For the text-containing cell, return its midpoint in [x, y] coordinate format. 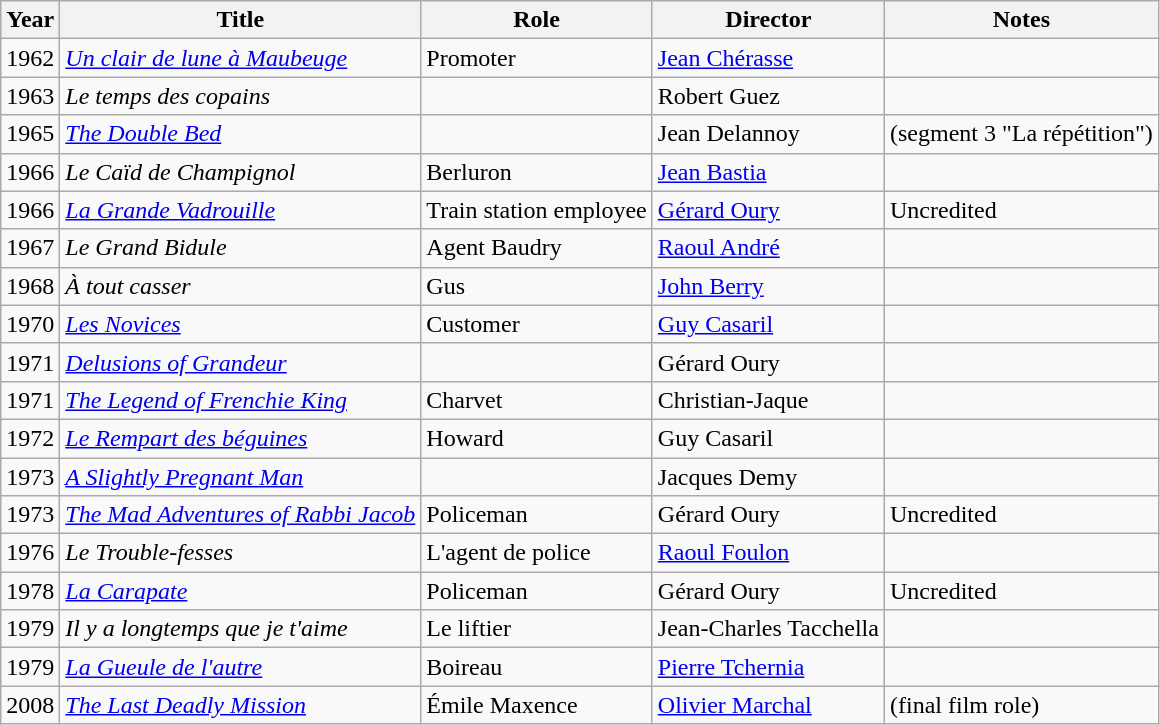
1972 [30, 438]
La Carapate [240, 591]
1970 [30, 324]
1976 [30, 553]
Delusions of Grandeur [240, 362]
Charvet [536, 400]
Agent Baudry [536, 248]
La Gueule de l'autre [240, 667]
Notes [1021, 20]
Role [536, 20]
Christian-Jaque [768, 400]
Promoter [536, 58]
Train station employee [536, 210]
1962 [30, 58]
Le Caïd de Champignol [240, 172]
Émile Maxence [536, 705]
Jean Chérasse [768, 58]
L'agent de police [536, 553]
Le liftier [536, 629]
Un clair de lune à Maubeuge [240, 58]
Le Grand Bidule [240, 248]
Le temps des copains [240, 96]
Pierre Tchernia [768, 667]
1968 [30, 286]
The Last Deadly Mission [240, 705]
Boireau [536, 667]
(segment 3 "La répétition") [1021, 134]
The Legend of Frenchie King [240, 400]
Le Trouble-fesses [240, 553]
1967 [30, 248]
Jean Delannoy [768, 134]
1963 [30, 96]
Jacques Demy [768, 477]
The Mad Adventures of Rabbi Jacob [240, 515]
2008 [30, 705]
Il y a longtemps que je t'aime [240, 629]
Raoul André [768, 248]
Le Rempart des béguines [240, 438]
Howard [536, 438]
Olivier Marchal [768, 705]
Director [768, 20]
Jean-Charles Tacchella [768, 629]
1965 [30, 134]
John Berry [768, 286]
À tout casser [240, 286]
Year [30, 20]
Customer [536, 324]
1978 [30, 591]
Robert Guez [768, 96]
Gus [536, 286]
The Double Bed [240, 134]
Title [240, 20]
Les Novices [240, 324]
La Grande Vadrouille [240, 210]
Raoul Foulon [768, 553]
A Slightly Pregnant Man [240, 477]
(final film role) [1021, 705]
Berluron [536, 172]
Jean Bastia [768, 172]
